Determine the (x, y) coordinate at the center of the cell enclosing the given text.  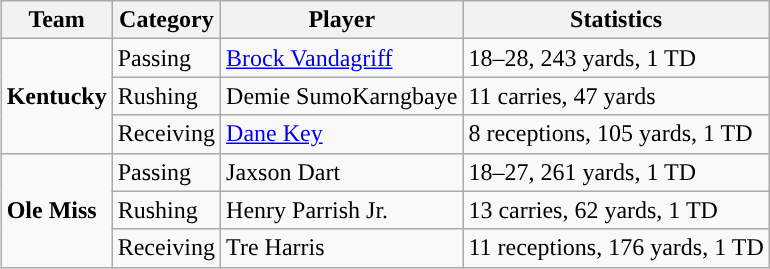
Demie SumoKarngbaye (342, 96)
8 receptions, 105 yards, 1 TD (616, 134)
Team (56, 20)
Tre Harris (342, 248)
Category (166, 20)
11 carries, 47 yards (616, 96)
Dane Key (342, 134)
11 receptions, 176 yards, 1 TD (616, 248)
Kentucky (56, 96)
Statistics (616, 20)
13 carries, 62 yards, 1 TD (616, 210)
Henry Parrish Jr. (342, 210)
Brock Vandagriff (342, 58)
18–27, 261 yards, 1 TD (616, 172)
18–28, 243 yards, 1 TD (616, 58)
Jaxson Dart (342, 172)
Ole Miss (56, 210)
Player (342, 20)
